Detect which cell encompasses the target text, then output its (X, Y) center coordinate. 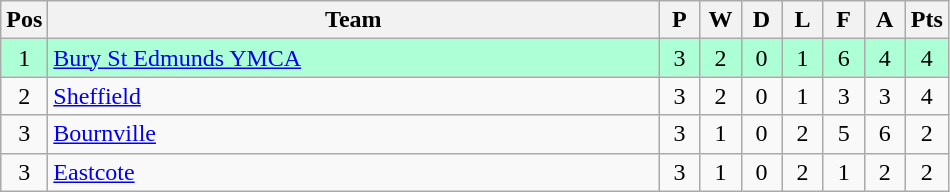
Bournville (354, 134)
F (844, 20)
Eastcote (354, 172)
D (762, 20)
5 (844, 134)
W (720, 20)
P (680, 20)
L (802, 20)
Pos (24, 20)
Pts (926, 20)
A (884, 20)
Team (354, 20)
Bury St Edmunds YMCA (354, 58)
Sheffield (354, 96)
